Find where the given text appears and provide that cell's center as (X, Y) coordinate. 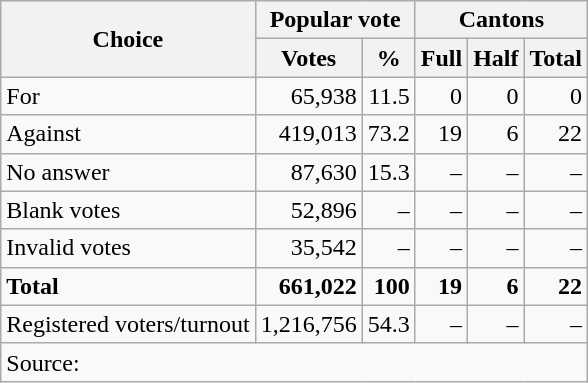
Against (128, 134)
11.5 (388, 96)
73.2 (388, 134)
52,896 (308, 210)
Blank votes (128, 210)
Cantons (501, 20)
Registered voters/turnout (128, 324)
Choice (128, 39)
Half (496, 58)
No answer (128, 172)
87,630 (308, 172)
65,938 (308, 96)
661,022 (308, 286)
Votes (308, 58)
15.3 (388, 172)
Source: (294, 362)
Full (441, 58)
Invalid votes (128, 248)
100 (388, 286)
54.3 (388, 324)
419,013 (308, 134)
1,216,756 (308, 324)
35,542 (308, 248)
For (128, 96)
% (388, 58)
Popular vote (335, 20)
